Return (X, Y) of the center of cell containing provided text 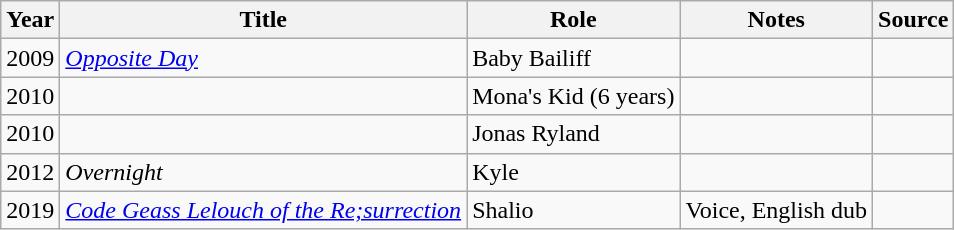
Role (574, 20)
Mona's Kid (6 years) (574, 96)
Kyle (574, 172)
Year (30, 20)
Code Geass Lelouch of the Re;surrection (264, 210)
Source (914, 20)
2012 (30, 172)
2009 (30, 58)
Shalio (574, 210)
Overnight (264, 172)
Voice, English dub (776, 210)
Title (264, 20)
Notes (776, 20)
Jonas Ryland (574, 134)
Opposite Day (264, 58)
Baby Bailiff (574, 58)
2019 (30, 210)
